From the cell containing the given text, extract its center point as (x, y) coordinate. 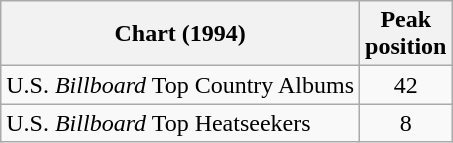
Peakposition (406, 34)
42 (406, 85)
U.S. Billboard Top Heatseekers (180, 123)
8 (406, 123)
Chart (1994) (180, 34)
U.S. Billboard Top Country Albums (180, 85)
